Locate the cell with the specified text and output its (X, Y) center coordinate. 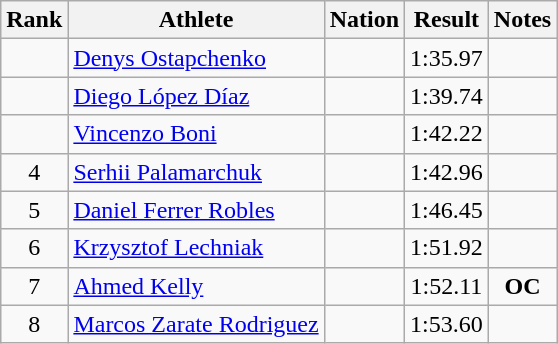
7 (34, 286)
8 (34, 324)
4 (34, 172)
Denys Ostapchenko (196, 58)
1:51.92 (447, 248)
Diego López Díaz (196, 96)
1:46.45 (447, 210)
Result (447, 20)
Ahmed Kelly (196, 286)
Notes (522, 20)
5 (34, 210)
OC (522, 286)
1:42.96 (447, 172)
Krzysztof Lechniak (196, 248)
Rank (34, 20)
Nation (364, 20)
1:52.11 (447, 286)
Serhii Palamarchuk (196, 172)
Marcos Zarate Rodriguez (196, 324)
1:39.74 (447, 96)
1:35.97 (447, 58)
1:53.60 (447, 324)
6 (34, 248)
1:42.22 (447, 134)
Vincenzo Boni (196, 134)
Daniel Ferrer Robles (196, 210)
Athlete (196, 20)
